Find where the given text appears and provide that cell's center as (X, Y) coordinate. 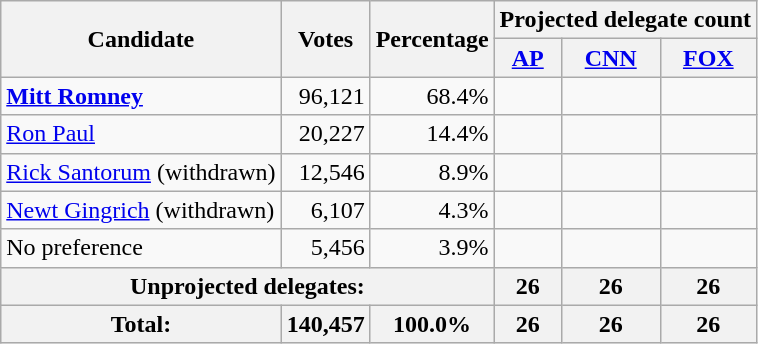
68.4% (432, 96)
FOX (708, 58)
Mitt Romney (141, 96)
Percentage (432, 39)
6,107 (326, 210)
14.4% (432, 134)
20,227 (326, 134)
Newt Gingrich (withdrawn) (141, 210)
Ron Paul (141, 134)
Rick Santorum (withdrawn) (141, 172)
No preference (141, 248)
AP (528, 58)
Total: (141, 324)
12,546 (326, 172)
100.0% (432, 324)
96,121 (326, 96)
5,456 (326, 248)
140,457 (326, 324)
Unprojected delegates: (248, 286)
CNN (610, 58)
Candidate (141, 39)
8.9% (432, 172)
4.3% (432, 210)
Votes (326, 39)
Projected delegate count (626, 20)
3.9% (432, 248)
